From the cell containing the given text, extract its center point as (X, Y) coordinate. 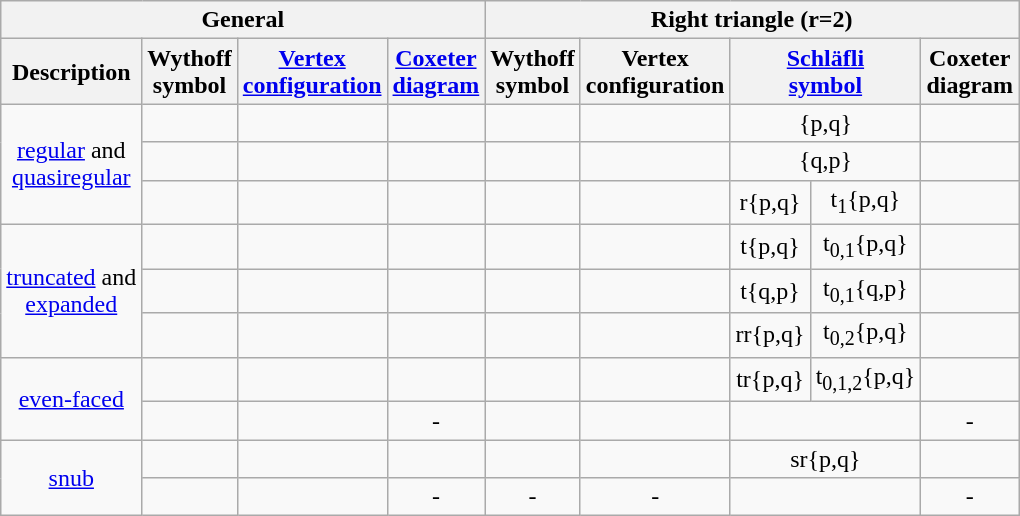
regular andquasiregular (72, 164)
t0,1{q,p} (866, 291)
even-faced (72, 398)
truncated andexpanded (72, 290)
{p,q} (826, 123)
t0,1,2{p,q} (866, 379)
snub (72, 478)
t1{p,q} (866, 202)
t{q,p} (770, 291)
Description (72, 72)
t0,2{p,q} (866, 335)
sr{p,q} (826, 459)
{q,p} (826, 161)
General (243, 20)
tr{p,q} (770, 379)
t{p,q} (770, 246)
Right triangle (r=2) (752, 20)
rr{p,q} (770, 335)
t0,1{p,q} (866, 246)
Schläflisymbol (826, 72)
r{p,q} (770, 202)
